Output the (X, Y) coordinate of the center of the cell containing the given text.  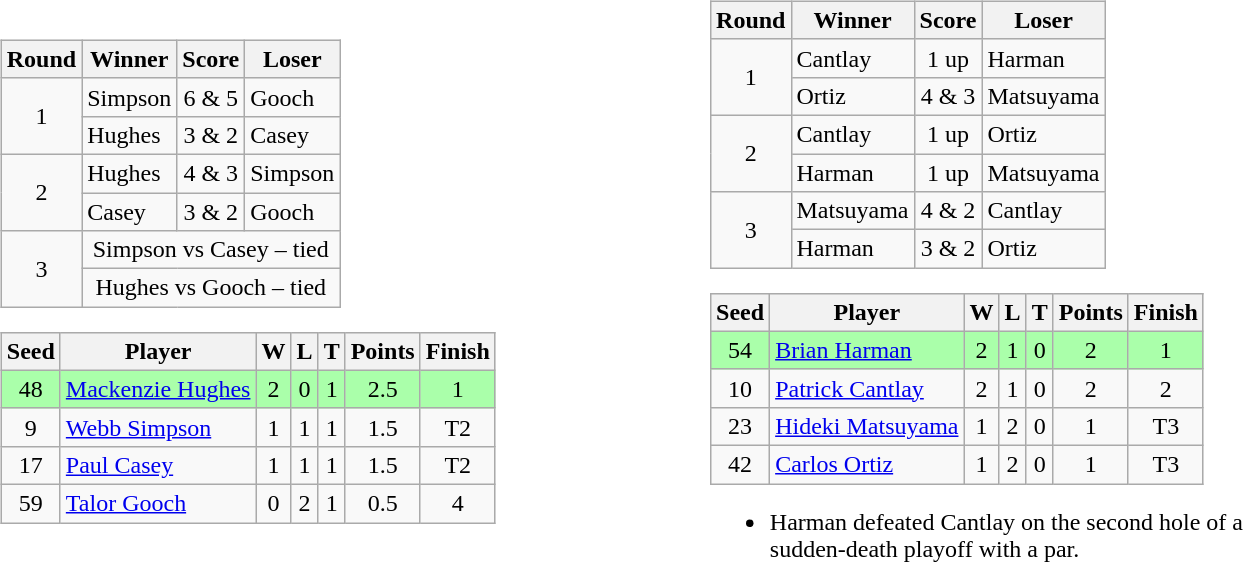
59 (30, 503)
Mackenzie Hughes (158, 389)
42 (740, 464)
17 (30, 465)
Hideki Matsuyama (867, 426)
Carlos Ortiz (867, 464)
2.5 (382, 389)
Webb Simpson (158, 427)
0.5 (382, 503)
6 & 5 (211, 97)
Simpson vs Casey – tied (211, 250)
9 (30, 427)
54 (740, 350)
10 (740, 388)
23 (740, 426)
4 (458, 503)
4 & 2 (948, 211)
48 (30, 389)
Hughes vs Gooch – tied (211, 288)
Brian Harman (867, 350)
Patrick Cantlay (867, 388)
Paul Casey (158, 465)
Talor Gooch (158, 503)
